Determine the [x, y] coordinate at the center of the cell enclosing the given text.  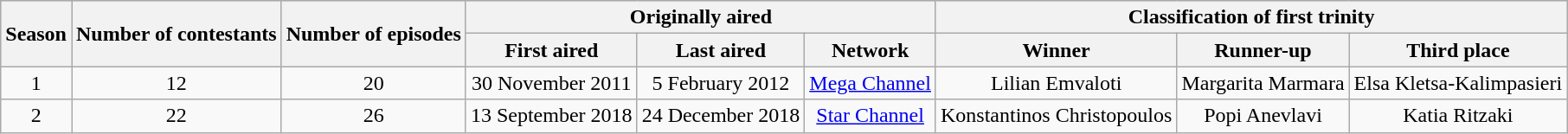
Runner-up [1263, 50]
Third place [1458, 50]
Number of episodes [374, 34]
Katia Ritzaki [1458, 116]
First aired [551, 50]
Classification of first trinity [1251, 17]
24 December 2018 [721, 116]
30 November 2011 [551, 83]
1 [36, 83]
Originally aired [701, 17]
2 [36, 116]
26 [374, 116]
Popi Anevlavi [1263, 116]
22 [177, 116]
Last aired [721, 50]
5 February 2012 [721, 83]
Number of contestants [177, 34]
Star Channel [871, 116]
Network [871, 50]
20 [374, 83]
Margarita Marmara [1263, 83]
12 [177, 83]
Elsa Kletsa-Kalimpasieri [1458, 83]
Mega Channel [871, 83]
Lilian Emvaloti [1056, 83]
Season [36, 34]
13 September 2018 [551, 116]
Winner [1056, 50]
Konstantinos Christopoulos [1056, 116]
